Locate the cell with the specified text and output its [x, y] center coordinate. 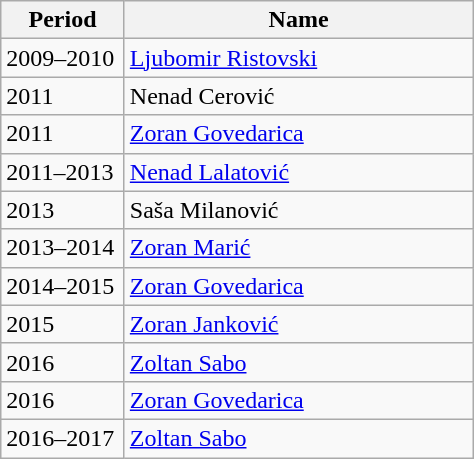
2013–2014 [63, 248]
2014–2015 [63, 286]
2011–2013 [63, 172]
Zoran Marić [298, 248]
Ljubomir Ristovski [298, 58]
2016–2017 [63, 438]
Saša Milanović [298, 210]
Period [63, 20]
Nenad Cerović [298, 96]
2013 [63, 210]
2009–2010 [63, 58]
Nenad Lalatović [298, 172]
Zoran Janković [298, 324]
2015 [63, 324]
Name [298, 20]
